From the cell containing the given text, extract its center point as (x, y) coordinate. 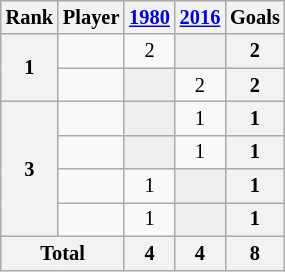
Goals (255, 17)
Total (63, 253)
1980 (149, 17)
Player (91, 17)
8 (255, 253)
Rank (30, 17)
3 (30, 168)
2016 (200, 17)
